Find where the given text appears and provide that cell's center as (X, Y) coordinate. 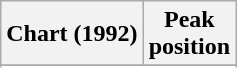
Chart (1992) (72, 34)
Peak position (189, 34)
